Return the (x, y) coordinate for the center point of the cell that contains the specified text.  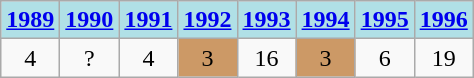
6 (384, 58)
1989 (30, 20)
? (90, 58)
1992 (208, 20)
19 (444, 58)
1994 (326, 20)
1991 (148, 20)
16 (266, 58)
1993 (266, 20)
1995 (384, 20)
1996 (444, 20)
1990 (90, 20)
